Pinpoint the cell where the given text exists, returning its [X, Y] midpoint coordinate. 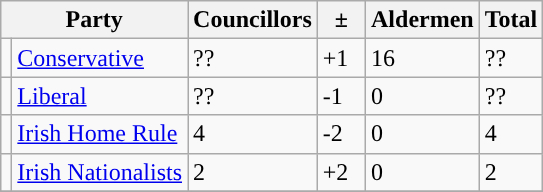
Irish Nationalists [100, 172]
16 [423, 58]
-2 [341, 134]
+1 [341, 58]
Total [511, 20]
+2 [341, 172]
Irish Home Rule [100, 134]
Conservative [100, 58]
Councillors [253, 20]
± [341, 20]
Liberal [100, 96]
Aldermen [423, 20]
-1 [341, 96]
Party [94, 20]
